Pinpoint the cell where the given text exists, returning its (x, y) midpoint coordinate. 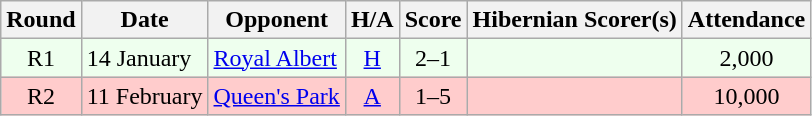
Queen's Park (276, 96)
2–1 (433, 58)
11 February (144, 96)
1–5 (433, 96)
Date (144, 20)
Opponent (276, 20)
R2 (41, 96)
Hibernian Scorer(s) (574, 20)
H (372, 58)
Score (433, 20)
10,000 (746, 96)
A (372, 96)
Royal Albert (276, 58)
2,000 (746, 58)
14 January (144, 58)
H/A (372, 20)
Round (41, 20)
Attendance (746, 20)
R1 (41, 58)
